Return (X, Y) of the center of cell containing provided text 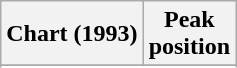
Chart (1993) (72, 34)
Peakposition (189, 34)
